Pinpoint the cell where the given text exists, returning its (x, y) midpoint coordinate. 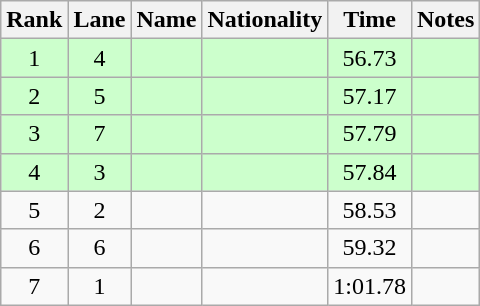
Lane (100, 20)
Notes (445, 20)
57.17 (370, 96)
1:01.78 (370, 286)
57.84 (370, 172)
57.79 (370, 134)
Time (370, 20)
Rank (34, 20)
Nationality (265, 20)
58.53 (370, 210)
Name (166, 20)
56.73 (370, 58)
59.32 (370, 248)
